Identify which cell holds the provided text, then report its (X, Y) central coordinate. 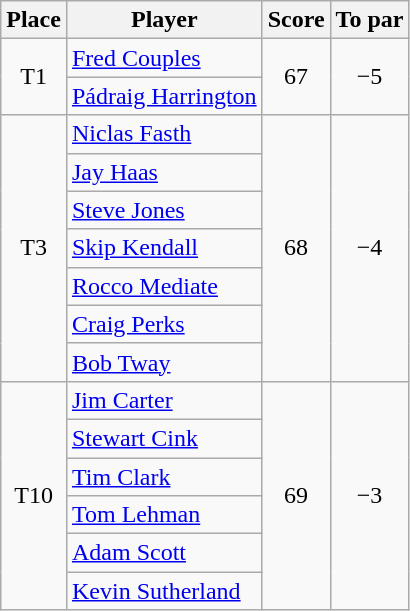
Skip Kendall (164, 248)
To par (370, 20)
−3 (370, 495)
Jay Haas (164, 172)
Score (296, 20)
Pádraig Harrington (164, 96)
Bob Tway (164, 362)
Tom Lehman (164, 515)
T3 (34, 248)
T1 (34, 77)
Rocco Mediate (164, 286)
67 (296, 77)
Player (164, 20)
Stewart Cink (164, 438)
T10 (34, 495)
Jim Carter (164, 400)
Niclas Fasth (164, 134)
−5 (370, 77)
69 (296, 495)
Adam Scott (164, 553)
68 (296, 248)
Fred Couples (164, 58)
Place (34, 20)
Steve Jones (164, 210)
Craig Perks (164, 324)
Kevin Sutherland (164, 591)
Tim Clark (164, 477)
−4 (370, 248)
